Detect which cell encompasses the target text, then output its [x, y] center coordinate. 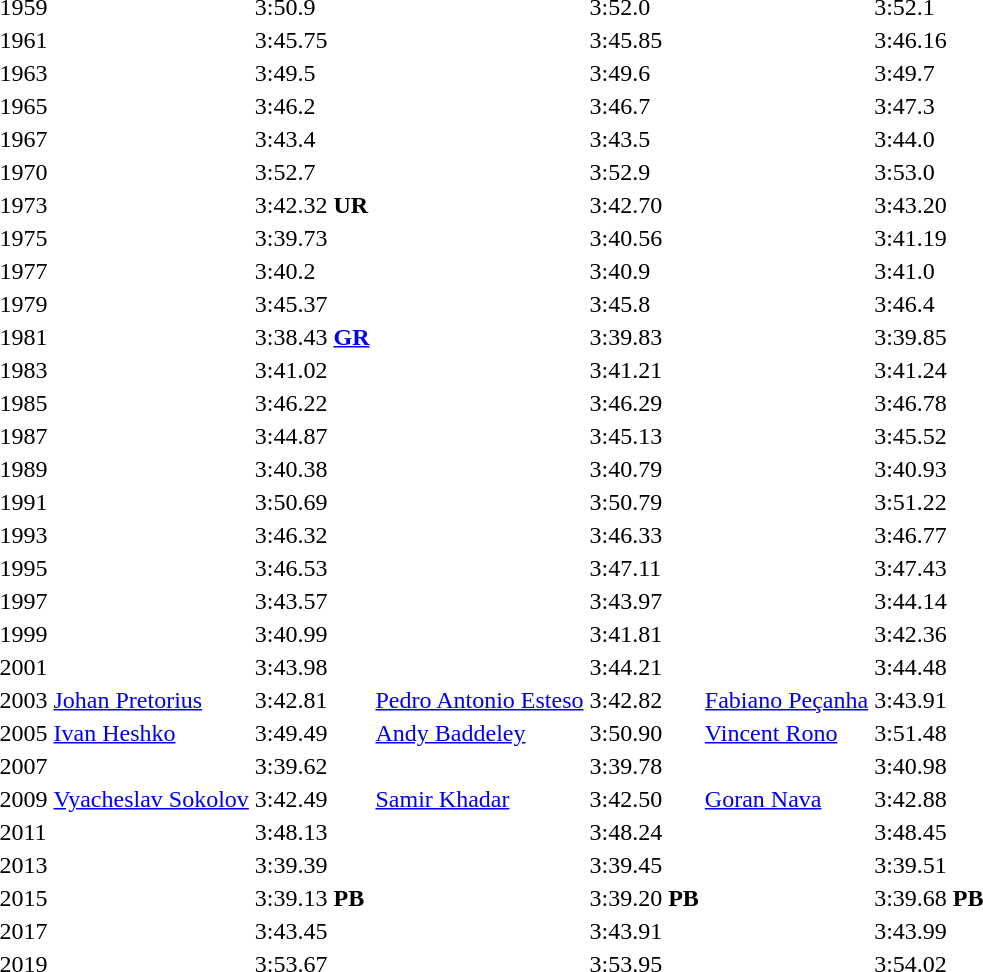
3:45.37 [312, 304]
3:39.73 [312, 238]
3:52.7 [312, 172]
3:40.56 [644, 238]
Andy Baddeley [480, 733]
3:42.50 [644, 799]
3:52.9 [644, 172]
3:43.45 [312, 931]
3:46.7 [644, 106]
3:46.2 [312, 106]
3:40.2 [312, 271]
3:43.91 [644, 931]
3:49.5 [312, 73]
3:46.22 [312, 403]
3:50.90 [644, 733]
3:41.21 [644, 370]
3:39.20 PB [644, 898]
3:42.32 UR [312, 205]
3:47.11 [644, 568]
3:43.57 [312, 601]
3:43.97 [644, 601]
3:46.32 [312, 535]
3:44.21 [644, 667]
3:39.78 [644, 766]
3:46.53 [312, 568]
3:49.6 [644, 73]
3:42.81 [312, 700]
3:42.70 [644, 205]
3:39.13 PB [312, 898]
3:44.87 [312, 436]
3:45.8 [644, 304]
3:48.13 [312, 832]
3:50.79 [644, 502]
3:38.43 GR [312, 337]
3:40.9 [644, 271]
Johan Pretorius [151, 700]
3:46.33 [644, 535]
3:50.69 [312, 502]
3:39.83 [644, 337]
3:43.5 [644, 139]
Goran Nava [786, 799]
3:42.82 [644, 700]
Samir Khadar [480, 799]
3:45.13 [644, 436]
3:41.81 [644, 634]
3:49.49 [312, 733]
3:39.39 [312, 865]
Vincent Rono [786, 733]
3:48.24 [644, 832]
3:46.29 [644, 403]
Pedro Antonio Esteso [480, 700]
3:40.99 [312, 634]
Ivan Heshko [151, 733]
3:45.85 [644, 40]
3:39.62 [312, 766]
Fabiano Peçanha [786, 700]
3:43.98 [312, 667]
3:40.79 [644, 469]
3:45.75 [312, 40]
Vyacheslav Sokolov [151, 799]
3:41.02 [312, 370]
3:43.4 [312, 139]
3:40.38 [312, 469]
3:39.45 [644, 865]
3:42.49 [312, 799]
